Find where the given text appears and provide that cell's center as (X, Y) coordinate. 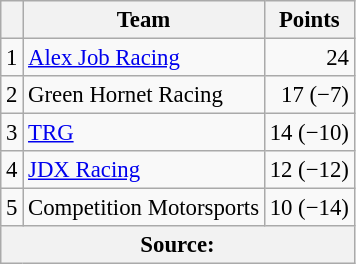
3 (12, 133)
1 (12, 58)
17 (−7) (309, 95)
TRG (144, 133)
JDX Racing (144, 170)
Points (309, 20)
4 (12, 170)
5 (12, 208)
12 (−12) (309, 170)
Green Hornet Racing (144, 95)
10 (−14) (309, 208)
Competition Motorsports (144, 208)
Team (144, 20)
14 (−10) (309, 133)
24 (309, 58)
Alex Job Racing (144, 58)
2 (12, 95)
Source: (178, 245)
